Identify which cell holds the provided text, then report its [X, Y] central coordinate. 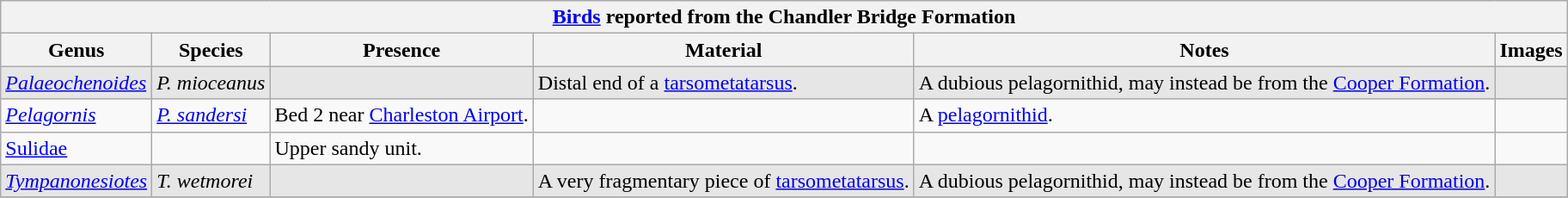
P. mioceanus [211, 83]
Sulidae [77, 148]
Material [724, 50]
Species [211, 50]
Palaeochenoides [77, 83]
A pelagornithid. [1204, 115]
Images [1531, 50]
Genus [77, 50]
Tympanonesiotes [77, 181]
Birds reported from the Chandler Bridge Formation [784, 17]
P. sandersi [211, 115]
Pelagornis [77, 115]
Distal end of a tarsometatarsus. [724, 83]
Bed 2 near Charleston Airport. [401, 115]
Presence [401, 50]
Upper sandy unit. [401, 148]
A very fragmentary piece of tarsometatarsus. [724, 181]
T. wetmorei [211, 181]
Notes [1204, 50]
